Scan for the cell matching the given text and deliver its (X, Y) coordinate at center. 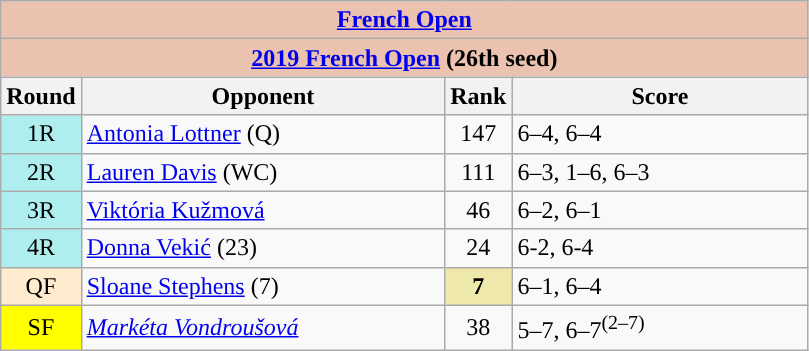
Viktória Kužmová (263, 210)
5–7, 6–7(2–7) (660, 328)
38 (478, 328)
6-2, 6-4 (660, 248)
2019 French Open (26th seed) (404, 58)
Score (660, 96)
Donna Vekić (23) (263, 248)
Sloane Stephens (7) (263, 286)
4R (41, 248)
Rank (478, 96)
24 (478, 248)
Lauren Davis (WC) (263, 172)
7 (478, 286)
6–2, 6–1 (660, 210)
French Open (404, 20)
Round (41, 96)
Markéta Vondroušová (263, 328)
6–1, 6–4 (660, 286)
2R (41, 172)
147 (478, 134)
Antonia Lottner (Q) (263, 134)
3R (41, 210)
SF (41, 328)
Opponent (263, 96)
6–4, 6–4 (660, 134)
111 (478, 172)
6–3, 1–6, 6–3 (660, 172)
QF (41, 286)
1R (41, 134)
46 (478, 210)
